From the cell containing the given text, extract its center point as [x, y] coordinate. 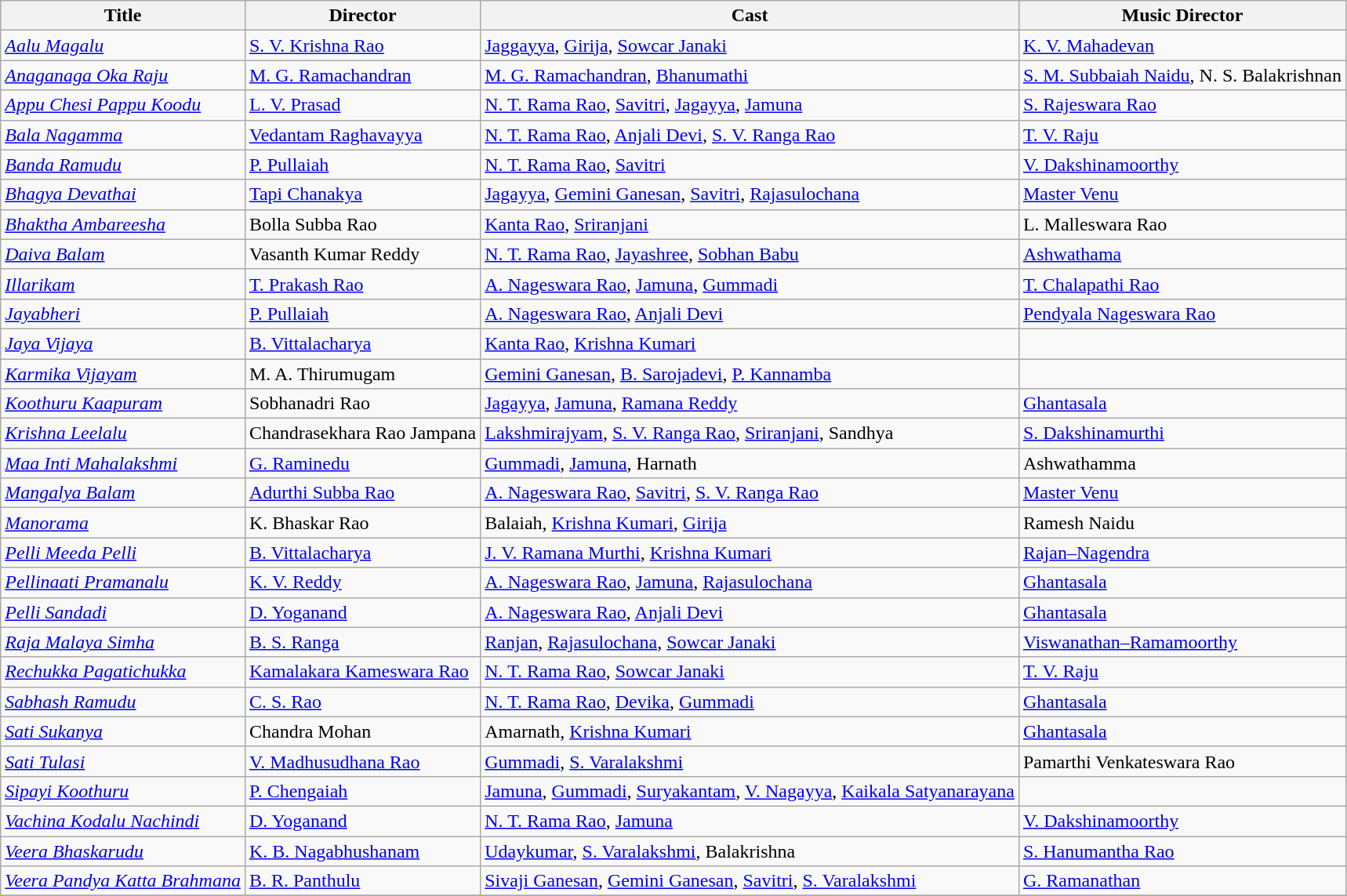
Bolla Subba Rao [362, 224]
M. A. Thirumugam [362, 374]
Daiva Balam [123, 254]
Manorama [123, 523]
Gemini Ganesan, B. Sarojadevi, P. Kannamba [750, 374]
Sati Sukanya [123, 731]
G. Ramanathan [1182, 881]
Jagayya, Jamuna, Ramana Reddy [750, 404]
Jayabheri [123, 314]
Balaiah, Krishna Kumari, Girija [750, 523]
K. B. Nagabhushanam [362, 851]
Vasanth Kumar Reddy [362, 254]
M. G. Ramachandran, Bhanumathi [750, 75]
V. Madhusudhana Rao [362, 761]
S. Hanumantha Rao [1182, 851]
Kanta Rao, Sriranjani [750, 224]
Banda Ramudu [123, 165]
Sobhanadri Rao [362, 404]
Maa Inti Mahalakshmi [123, 463]
Ashwathama [1182, 254]
Veera Pandya Katta Brahmana [123, 881]
Sipayi Koothuru [123, 791]
B. S. Ranga [362, 642]
L. V. Prasad [362, 105]
Chandra Mohan [362, 731]
M. G. Ramachandran [362, 75]
N. T. Rama Rao, Savitri, Jagayya, Jamuna [750, 105]
Sati Tulasi [123, 761]
P. Chengaiah [362, 791]
Chandrasekhara Rao Jampana [362, 433]
Karmika Vijayam [123, 374]
Raja Malaya Simha [123, 642]
Cast [750, 16]
N. T. Rama Rao, Jayashree, Sobhan Babu [750, 254]
Vedantam Raghavayya [362, 135]
S. Dakshinamurthi [1182, 433]
G. Raminedu [362, 463]
Adurthi Subba Rao [362, 493]
B. R. Panthulu [362, 881]
T. Prakash Rao [362, 284]
S. Rajeswara Rao [1182, 105]
Aalu Magalu [123, 45]
Appu Chesi Pappu Koodu [123, 105]
Jaya Vijaya [123, 343]
Bala Nagamma [123, 135]
Pellinaati Pramanalu [123, 582]
J. V. Ramana Murthi, Krishna Kumari [750, 553]
Lakshmirajyam, S. V. Ranga Rao, Sriranjani, Sandhya [750, 433]
N. T. Rama Rao, Devika, Gummadi [750, 702]
Pelli Meeda Pelli [123, 553]
Bhagya Devathai [123, 194]
Tapi Chanakya [362, 194]
C. S. Rao [362, 702]
Jagayya, Gemini Ganesan, Savitri, Rajasulochana [750, 194]
Krishna Leelalu [123, 433]
Title [123, 16]
A. Nageswara Rao, Jamuna, Gummadi [750, 284]
Pamarthi Venkateswara Rao [1182, 761]
Viswanathan–Ramamoorthy [1182, 642]
S. M. Subbaiah Naidu, N. S. Balakrishnan [1182, 75]
Ramesh Naidu [1182, 523]
Kanta Rao, Krishna Kumari [750, 343]
Rechukka Pagatichukka [123, 672]
A. Nageswara Rao, Savitri, S. V. Ranga Rao [750, 493]
Jamuna, Gummadi, Suryakantam, V. Nagayya, Kaikala Satyanarayana [750, 791]
Jaggayya, Girija, Sowcar Janaki [750, 45]
Rajan–Nagendra [1182, 553]
Amarnath, Krishna Kumari [750, 731]
Director [362, 16]
Music Director [1182, 16]
L. Malleswara Rao [1182, 224]
K. V. Mahadevan [1182, 45]
T. Chalapathi Rao [1182, 284]
Udaykumar, S. Varalakshmi, Balakrishna [750, 851]
Pendyala Nageswara Rao [1182, 314]
Koothuru Kaapuram [123, 404]
N. T. Rama Rao, Sowcar Janaki [750, 672]
Illarikam [123, 284]
Ashwathamma [1182, 463]
Kamalakara Kameswara Rao [362, 672]
Veera Bhaskarudu [123, 851]
K. Bhaskar Rao [362, 523]
N. T. Rama Rao, Jamuna [750, 821]
Bhaktha Ambareesha [123, 224]
K. V. Reddy [362, 582]
N. T. Rama Rao, Savitri [750, 165]
Sivaji Ganesan, Gemini Ganesan, Savitri, S. Varalakshmi [750, 881]
Anaganaga Oka Raju [123, 75]
N. T. Rama Rao, Anjali Devi, S. V. Ranga Rao [750, 135]
Pelli Sandadi [123, 612]
Gummadi, Jamuna, Harnath [750, 463]
Mangalya Balam [123, 493]
A. Nageswara Rao, Jamuna, Rajasulochana [750, 582]
Vachina Kodalu Nachindi [123, 821]
Gummadi, S. Varalakshmi [750, 761]
Ranjan, Rajasulochana, Sowcar Janaki [750, 642]
S. V. Krishna Rao [362, 45]
Sabhash Ramudu [123, 702]
